From the cell containing the given text, extract its center point as [x, y] coordinate. 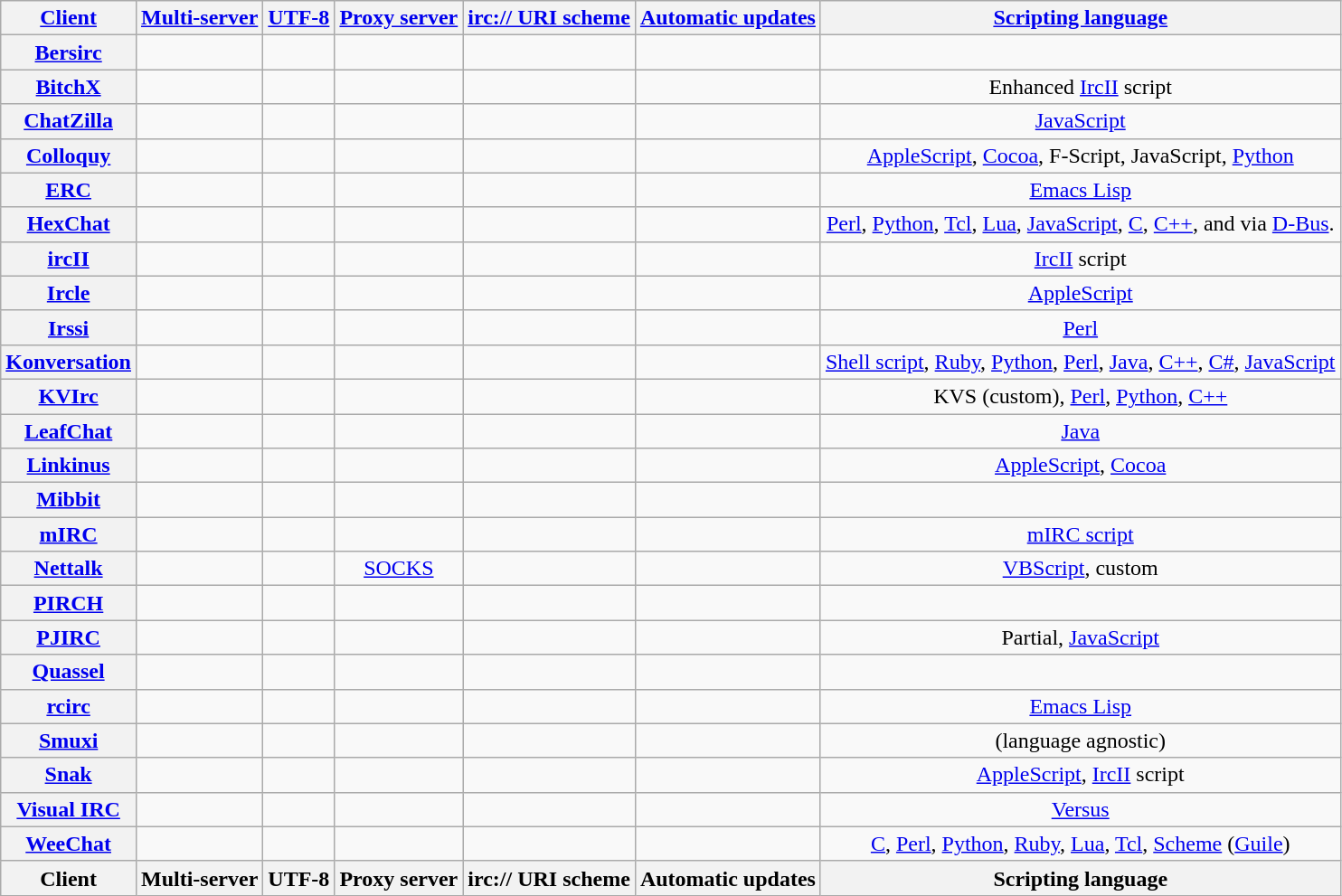
LeafChat [69, 431]
rcirc [69, 706]
Versus [1080, 809]
ERC [69, 190]
Smuxi [69, 740]
ChatZilla [69, 121]
Enhanced IrcII script [1080, 87]
Bersirc [69, 52]
mIRC [69, 534]
KVIrc [69, 396]
Colloquy [69, 156]
Linkinus [69, 466]
Shell script, Ruby, Python, Perl, Java, C++, C#, JavaScript [1080, 362]
Ircle [69, 293]
IrcII script [1080, 259]
AppleScript, Cocoa, F-Script, JavaScript, Python [1080, 156]
Quassel [69, 672]
Mibbit [69, 500]
PJIRC [69, 637]
Java [1080, 431]
BitchX [69, 87]
Partial, JavaScript [1080, 637]
JavaScript [1080, 121]
Visual IRC [69, 809]
Perl [1080, 327]
AppleScript, IrcII script [1080, 775]
Nettalk [69, 569]
Konversation [69, 362]
SOCKS [399, 569]
Perl, Python, Tcl, Lua, JavaScript, C, C++, and via D-Bus. [1080, 224]
AppleScript, Cocoa [1080, 466]
mIRC script [1080, 534]
KVS (custom), Perl, Python, C++ [1080, 396]
(language agnostic) [1080, 740]
PIRCH [69, 603]
C, Perl, Python, Ruby, Lua, Tcl, Scheme (Guile) [1080, 844]
VBScript, custom [1080, 569]
WeeChat [69, 844]
AppleScript [1080, 293]
Irssi [69, 327]
HexChat [69, 224]
Snak [69, 775]
ircII [69, 259]
